For the text-containing cell, return its midpoint in (X, Y) coordinate format. 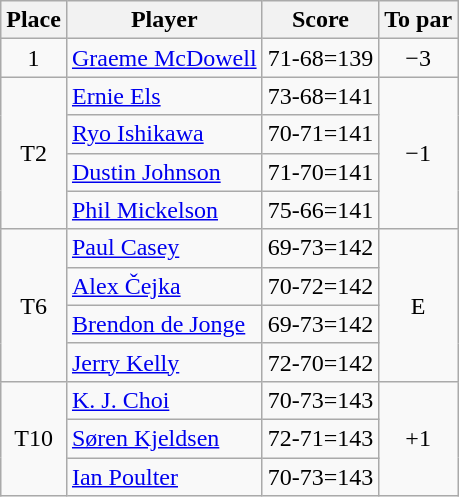
Dustin Johnson (164, 172)
Ryo Ishikawa (164, 134)
Brendon de Jonge (164, 324)
Phil Mickelson (164, 210)
Ian Poulter (164, 477)
E (418, 305)
Place (34, 20)
1 (34, 58)
70-71=141 (320, 134)
+1 (418, 438)
Jerry Kelly (164, 362)
72-70=142 (320, 362)
73-68=141 (320, 96)
Søren Kjeldsen (164, 438)
To par (418, 20)
71-68=139 (320, 58)
70-72=142 (320, 286)
T10 (34, 438)
T2 (34, 153)
K. J. Choi (164, 400)
−3 (418, 58)
−1 (418, 153)
Ernie Els (164, 96)
72-71=143 (320, 438)
T6 (34, 305)
Graeme McDowell (164, 58)
75-66=141 (320, 210)
71-70=141 (320, 172)
Score (320, 20)
Paul Casey (164, 248)
Player (164, 20)
Alex Čejka (164, 286)
